Search for the cell housing the specified text and yield its (X, Y) center coordinate. 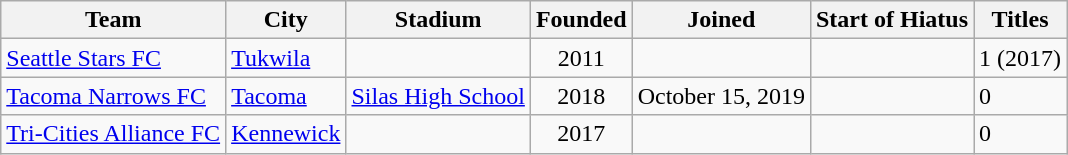
2017 (581, 134)
Tacoma Narrows FC (114, 96)
1 (2017) (1020, 58)
Tri-Cities Alliance FC (114, 134)
City (286, 20)
Stadium (438, 20)
Start of Hiatus (892, 20)
October 15, 2019 (721, 96)
Titles (1020, 20)
Joined (721, 20)
Team (114, 20)
2018 (581, 96)
Seattle Stars FC (114, 58)
Founded (581, 20)
Tacoma (286, 96)
Silas High School (438, 96)
Tukwila (286, 58)
Kennewick (286, 134)
2011 (581, 58)
